Determine the (X, Y) coordinate at the center of the cell enclosing the given text.  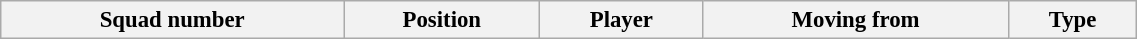
Type (1072, 20)
Moving from (856, 20)
Player (622, 20)
Position (442, 20)
Squad number (172, 20)
